Detect which cell encompasses the target text, then output its (X, Y) center coordinate. 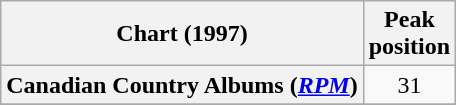
31 (409, 85)
Canadian Country Albums (RPM) (182, 85)
Chart (1997) (182, 34)
Peakposition (409, 34)
